Determine the [x, y] coordinate at the center of the cell enclosing the given text.  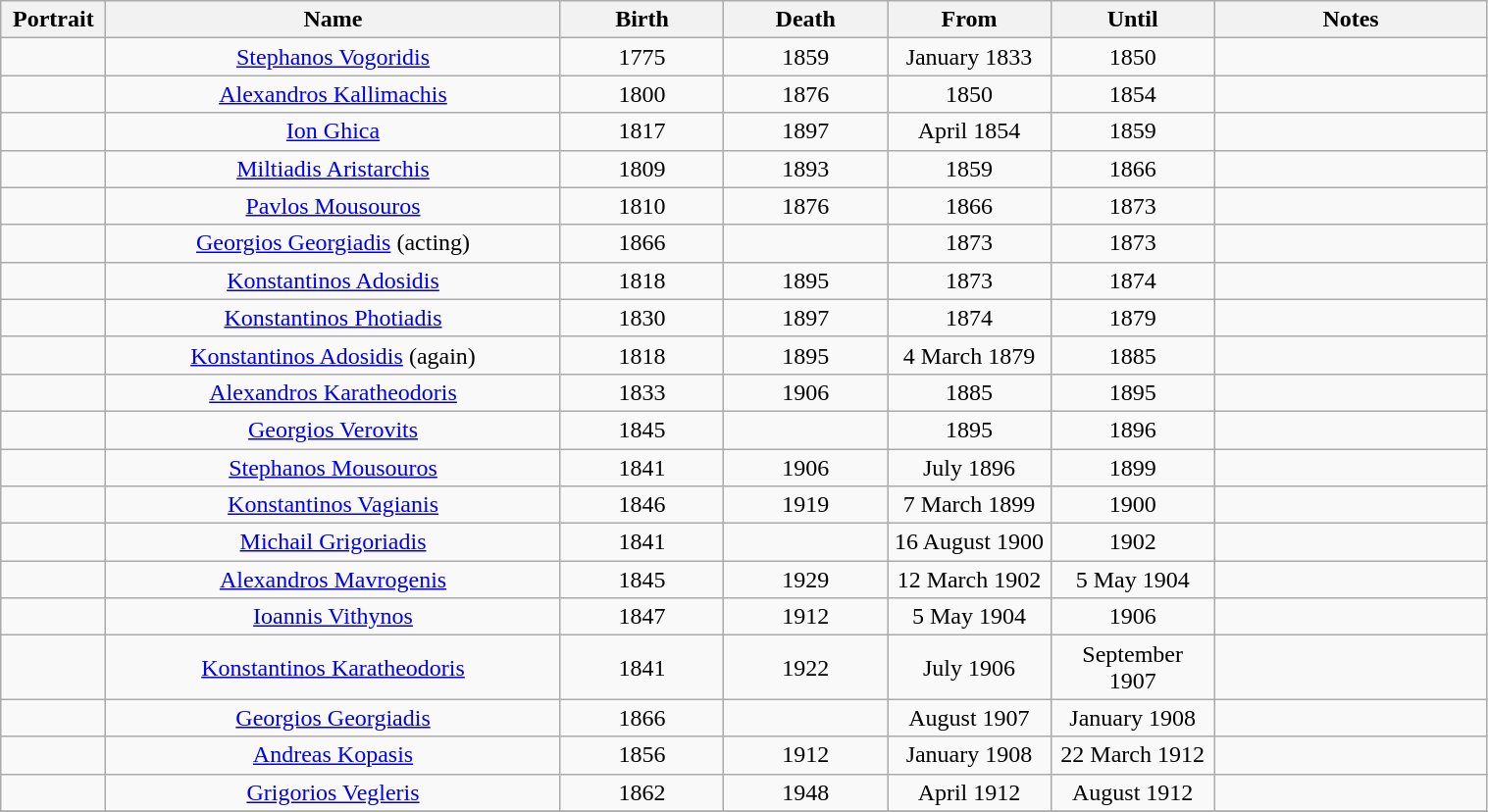
Konstantinos Adosidis [334, 280]
Until [1132, 20]
Michail Grigoriadis [334, 542]
1847 [641, 617]
1775 [641, 57]
Konstantinos Karatheodoris [334, 667]
Pavlos Mousouros [334, 206]
1919 [806, 505]
Ion Ghica [334, 131]
Alexandros Karatheodoris [334, 392]
Notes [1351, 20]
Miltiadis Aristarchis [334, 169]
Stephanos Mousouros [334, 468]
1817 [641, 131]
16 August 1900 [969, 542]
July 1896 [969, 468]
1922 [806, 667]
Alexandros Kallimachis [334, 94]
1810 [641, 206]
1833 [641, 392]
Konstantinos Adosidis (again) [334, 355]
1846 [641, 505]
Ioannis Vithynos [334, 617]
Georgios Georgiadis [334, 718]
Alexandros Mavrogenis [334, 580]
January 1833 [969, 57]
Death [806, 20]
1900 [1132, 505]
1809 [641, 169]
Stephanos Vogoridis [334, 57]
1948 [806, 792]
1830 [641, 318]
1929 [806, 580]
July 1906 [969, 667]
12 March 1902 [969, 580]
From [969, 20]
Andreas Kopasis [334, 755]
September 1907 [1132, 667]
1896 [1132, 430]
Georgios Georgiadis (acting) [334, 243]
22 March 1912 [1132, 755]
Portrait [53, 20]
1893 [806, 169]
August 1912 [1132, 792]
1800 [641, 94]
1856 [641, 755]
Konstantinos Vagianis [334, 505]
Georgios Verovits [334, 430]
Grigorios Vegleris [334, 792]
1902 [1132, 542]
4 March 1879 [969, 355]
1862 [641, 792]
Birth [641, 20]
7 March 1899 [969, 505]
April 1854 [969, 131]
Name [334, 20]
April 1912 [969, 792]
August 1907 [969, 718]
Konstantinos Photiadis [334, 318]
1879 [1132, 318]
1854 [1132, 94]
1899 [1132, 468]
